From the cell containing the given text, extract its center point as (x, y) coordinate. 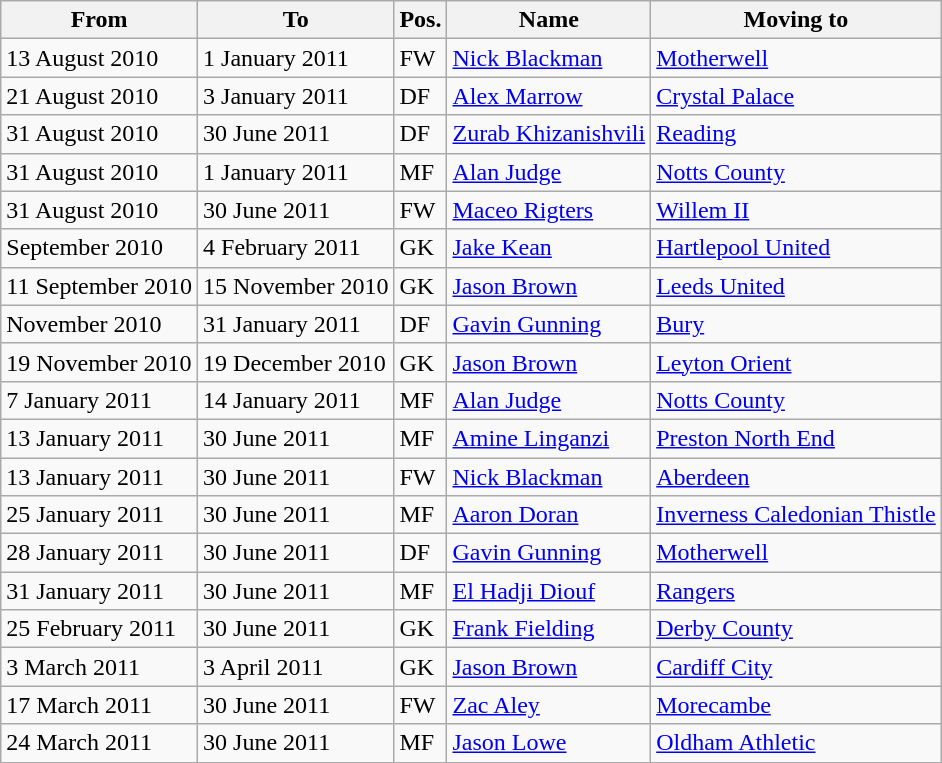
3 April 2011 (296, 667)
11 September 2010 (100, 286)
19 November 2010 (100, 362)
Jake Kean (549, 248)
Maceo Rigters (549, 210)
Derby County (796, 629)
24 March 2011 (100, 743)
Morecambe (796, 705)
Cardiff City (796, 667)
Leyton Orient (796, 362)
25 February 2011 (100, 629)
Aberdeen (796, 477)
13 August 2010 (100, 58)
Inverness Caledonian Thistle (796, 515)
Moving to (796, 20)
17 March 2011 (100, 705)
Pos. (420, 20)
Zac Aley (549, 705)
Hartlepool United (796, 248)
21 August 2010 (100, 96)
Crystal Palace (796, 96)
Preston North End (796, 438)
Jason Lowe (549, 743)
Aaron Doran (549, 515)
Leeds United (796, 286)
Name (549, 20)
15 November 2010 (296, 286)
Willem II (796, 210)
Rangers (796, 591)
25 January 2011 (100, 515)
Reading (796, 134)
Amine Linganzi (549, 438)
14 January 2011 (296, 400)
4 February 2011 (296, 248)
Bury (796, 324)
From (100, 20)
November 2010 (100, 324)
Frank Fielding (549, 629)
September 2010 (100, 248)
3 January 2011 (296, 96)
28 January 2011 (100, 553)
Alex Marrow (549, 96)
3 March 2011 (100, 667)
Zurab Khizanishvili (549, 134)
To (296, 20)
19 December 2010 (296, 362)
El Hadji Diouf (549, 591)
7 January 2011 (100, 400)
Oldham Athletic (796, 743)
